For the text-containing cell, return its midpoint in [X, Y] coordinate format. 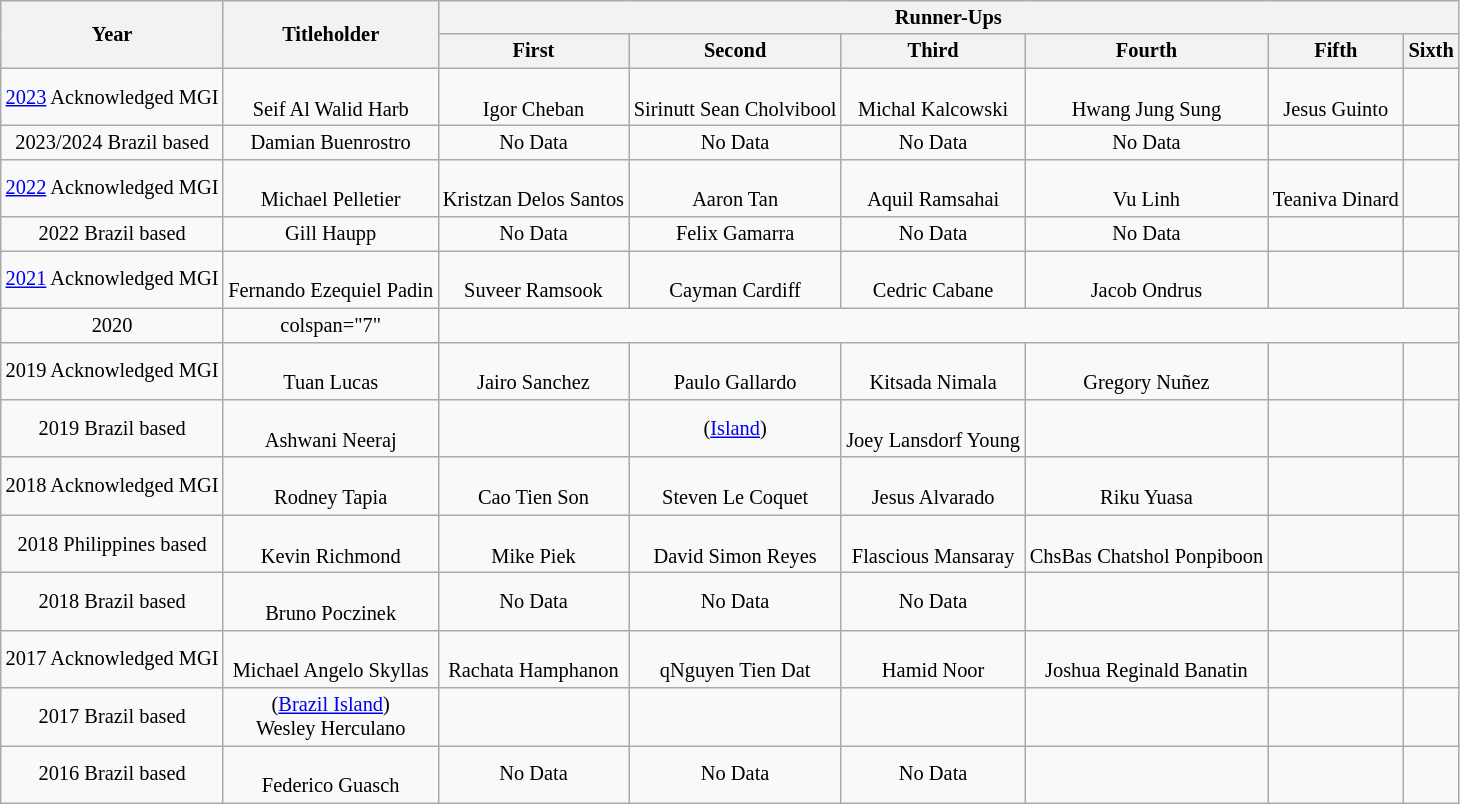
Fifth [1336, 51]
Sirinutt Sean Cholvibool [735, 97]
Suveer Ramsook [534, 279]
Jacob Ondrus [1146, 279]
2021 Acknowledged MGI [112, 279]
Michael Pelletier [330, 188]
Gill Haupp [330, 234]
Paulo Gallardo [735, 371]
First [534, 51]
Gregory Nuñez [1146, 371]
Kevin Richmond [330, 544]
2019 Brazil based [112, 428]
2020 [112, 325]
Federico Guasch [330, 774]
Teaniva Dinard [1336, 188]
Kristzan Delos Santos [534, 188]
Bruno Poczinek [330, 601]
Michal Kalcowski [933, 97]
Igor Cheban [534, 97]
Cao Tien Son [534, 486]
2017 Brazil based [112, 717]
Riku Yuasa [1146, 486]
2017 Acknowledged MGI [112, 659]
Jairo Sanchez [534, 371]
2023/2024 Brazil based [112, 142]
colspan="7" [330, 325]
(Brazil Island)Wesley Herculano [330, 717]
Joshua Reginald Banatin [1146, 659]
Flascious Mansaray [933, 544]
Third [933, 51]
Aquil Ramsahai [933, 188]
Michael Angelo Skyllas [330, 659]
Fourth [1146, 51]
Cedric Cabane [933, 279]
Jesus Alvarado [933, 486]
2022 Acknowledged MGI [112, 188]
Year [112, 34]
Second [735, 51]
Kitsada Nimala [933, 371]
Tuan Lucas [330, 371]
Rodney Tapia [330, 486]
Joey Lansdorf Young [933, 428]
(Island) [735, 428]
Steven Le Coquet [735, 486]
Felix Gamarra [735, 234]
2018 Acknowledged MGI [112, 486]
2019 Acknowledged MGI [112, 371]
Ashwani Neeraj [330, 428]
Hamid Noor [933, 659]
Titleholder [330, 34]
Runner-Ups [948, 17]
Jesus Guinto [1336, 97]
Hwang Jung Sung [1146, 97]
ChsBas Chatshol Ponpiboon [1146, 544]
Seif Al Walid Harb [330, 97]
2016 Brazil based [112, 774]
2018 Brazil based [112, 601]
Cayman Cardiff [735, 279]
Aaron Tan [735, 188]
2022 Brazil based [112, 234]
2018 Philippines based [112, 544]
Rachata Hamphanon [534, 659]
Vu Linh [1146, 188]
David Simon Reyes [735, 544]
Fernando Ezequiel Padin [330, 279]
qNguyen Tien Dat [735, 659]
Sixth [1432, 51]
2023 Acknowledged MGI [112, 97]
Damian Buenrostro [330, 142]
Mike Piek [534, 544]
